Extract the [x, y] coordinate from the center of the cell holding the provided text.  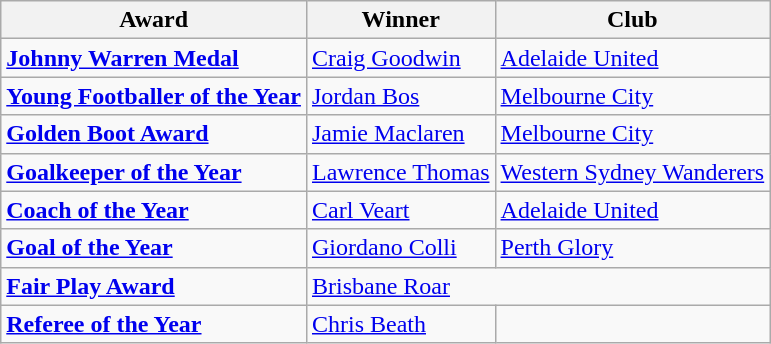
Brisbane Roar [538, 286]
Young Footballer of the Year [154, 96]
Carl Veart [400, 210]
Craig Goodwin [400, 58]
Winner [400, 20]
Johnny Warren Medal [154, 58]
Goalkeeper of the Year [154, 172]
Lawrence Thomas [400, 172]
Coach of the Year [154, 210]
Fair Play Award [154, 286]
Award [154, 20]
Club [632, 20]
Chris Beath [400, 324]
Golden Boot Award [154, 134]
Giordano Colli [400, 248]
Goal of the Year [154, 248]
Referee of the Year [154, 324]
Perth Glory [632, 248]
Western Sydney Wanderers [632, 172]
Jordan Bos [400, 96]
Jamie Maclaren [400, 134]
